Find where the given text appears and provide that cell's center as [X, Y] coordinate. 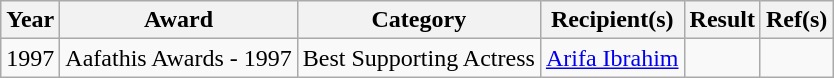
Arifa Ibrahim [612, 58]
Result [722, 20]
Recipient(s) [612, 20]
Award [178, 20]
Best Supporting Actress [418, 58]
1997 [30, 58]
Year [30, 20]
Category [418, 20]
Ref(s) [796, 20]
Aafathis Awards - 1997 [178, 58]
